Search for the cell housing the specified text and yield its (X, Y) center coordinate. 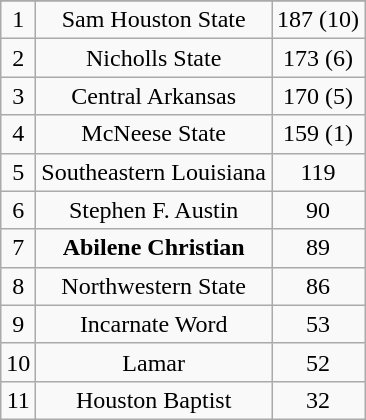
6 (18, 210)
Stephen F. Austin (154, 210)
10 (18, 362)
53 (318, 324)
170 (5) (318, 96)
Houston Baptist (154, 400)
Central Arkansas (154, 96)
Northwestern State (154, 286)
Nicholls State (154, 58)
McNeese State (154, 134)
89 (318, 248)
7 (18, 248)
159 (1) (318, 134)
3 (18, 96)
187 (10) (318, 20)
32 (318, 400)
5 (18, 172)
173 (6) (318, 58)
86 (318, 286)
1 (18, 20)
119 (318, 172)
Sam Houston State (154, 20)
Incarnate Word (154, 324)
Lamar (154, 362)
52 (318, 362)
2 (18, 58)
11 (18, 400)
4 (18, 134)
8 (18, 286)
Abilene Christian (154, 248)
Southeastern Louisiana (154, 172)
90 (318, 210)
9 (18, 324)
